From the cell containing the given text, extract its center point as (x, y) coordinate. 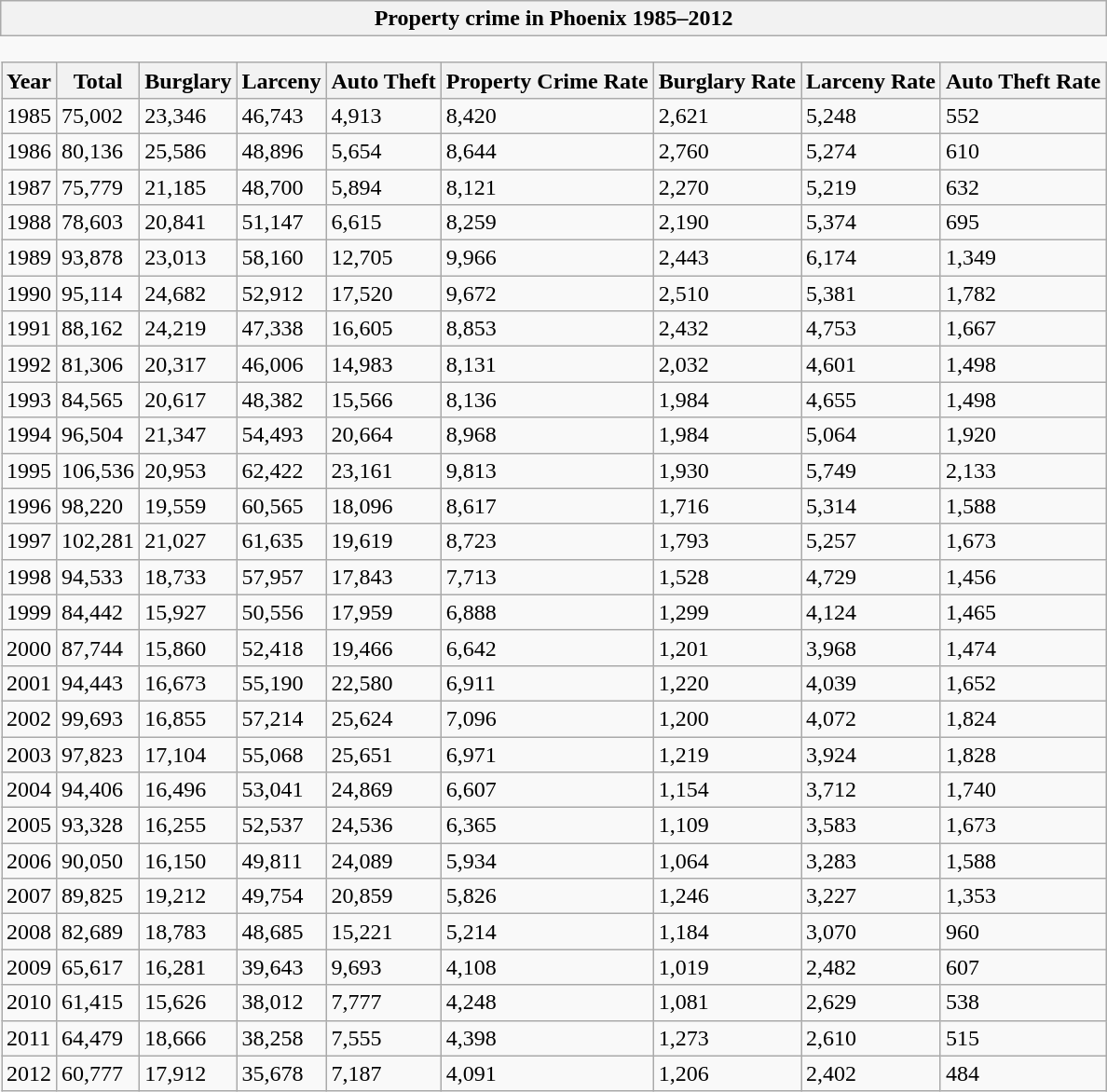
46,743 (281, 116)
2,510 (727, 293)
8,968 (547, 435)
75,779 (99, 187)
484 (1023, 1073)
48,382 (281, 400)
607 (1023, 967)
1,474 (1023, 648)
18,733 (188, 577)
48,685 (281, 932)
20,317 (188, 364)
1993 (30, 400)
95,114 (99, 293)
Year (30, 80)
1,528 (727, 577)
61,415 (99, 1003)
2006 (30, 861)
35,678 (281, 1073)
15,221 (384, 932)
1992 (30, 364)
50,556 (281, 612)
5,894 (384, 187)
2,482 (871, 967)
17,959 (384, 612)
5,749 (871, 471)
1,206 (727, 1073)
94,443 (99, 683)
16,496 (188, 790)
8,617 (547, 506)
52,537 (281, 826)
Burglary Rate (727, 80)
2011 (30, 1038)
1991 (30, 329)
94,533 (99, 577)
1,652 (1023, 683)
6,607 (547, 790)
5,274 (871, 151)
5,654 (384, 151)
84,442 (99, 612)
1,824 (1023, 718)
15,566 (384, 400)
2,432 (727, 329)
21,027 (188, 541)
2,443 (727, 258)
1998 (30, 577)
1,201 (727, 648)
38,258 (281, 1038)
5,314 (871, 506)
24,089 (384, 861)
Larceny (281, 80)
1,299 (727, 612)
6,365 (547, 826)
96,504 (99, 435)
87,744 (99, 648)
80,136 (99, 151)
60,777 (99, 1073)
16,605 (384, 329)
3,070 (871, 932)
62,422 (281, 471)
1987 (30, 187)
1,220 (727, 683)
17,104 (188, 754)
9,966 (547, 258)
2004 (30, 790)
610 (1023, 151)
8,644 (547, 151)
1,184 (727, 932)
4,601 (871, 364)
3,227 (871, 896)
5,381 (871, 293)
23,013 (188, 258)
52,418 (281, 648)
Property Crime Rate (547, 80)
2,190 (727, 223)
7,555 (384, 1038)
18,783 (188, 932)
1,109 (727, 826)
9,813 (547, 471)
2002 (30, 718)
4,072 (871, 718)
22,580 (384, 683)
3,283 (871, 861)
4,729 (871, 577)
5,934 (547, 861)
2003 (30, 754)
97,823 (99, 754)
19,212 (188, 896)
4,913 (384, 116)
2,270 (727, 187)
1,456 (1023, 577)
1,716 (727, 506)
58,160 (281, 258)
20,953 (188, 471)
8,420 (547, 116)
55,068 (281, 754)
5,248 (871, 116)
16,673 (188, 683)
7,096 (547, 718)
6,615 (384, 223)
57,214 (281, 718)
46,006 (281, 364)
8,121 (547, 187)
52,912 (281, 293)
552 (1023, 116)
2,629 (871, 1003)
25,624 (384, 718)
39,643 (281, 967)
1,246 (727, 896)
8,853 (547, 329)
2007 (30, 896)
20,859 (384, 896)
12,705 (384, 258)
16,281 (188, 967)
1995 (30, 471)
2,610 (871, 1038)
49,754 (281, 896)
1,019 (727, 967)
2,760 (727, 151)
Total (99, 80)
1,465 (1023, 612)
98,220 (99, 506)
2000 (30, 648)
94,406 (99, 790)
3,712 (871, 790)
99,693 (99, 718)
5,257 (871, 541)
695 (1023, 223)
47,338 (281, 329)
16,855 (188, 718)
18,666 (188, 1038)
4,398 (547, 1038)
1997 (30, 541)
1,154 (727, 790)
18,096 (384, 506)
24,536 (384, 826)
1986 (30, 151)
16,150 (188, 861)
19,466 (384, 648)
1,782 (1023, 293)
8,136 (547, 400)
6,971 (547, 754)
4,753 (871, 329)
9,672 (547, 293)
5,214 (547, 932)
632 (1023, 187)
25,651 (384, 754)
1989 (30, 258)
2005 (30, 826)
106,536 (99, 471)
25,586 (188, 151)
54,493 (281, 435)
51,147 (281, 223)
19,559 (188, 506)
Auto Theft Rate (1023, 80)
38,012 (281, 1003)
60,565 (281, 506)
1,353 (1023, 896)
17,843 (384, 577)
1,667 (1023, 329)
48,896 (281, 151)
Burglary (188, 80)
6,888 (547, 612)
2009 (30, 967)
1996 (30, 506)
Property crime in Phoenix 1985–2012 (553, 19)
515 (1023, 1038)
1,828 (1023, 754)
2010 (30, 1003)
3,968 (871, 648)
8,259 (547, 223)
2012 (30, 1073)
8,131 (547, 364)
57,957 (281, 577)
2,032 (727, 364)
89,825 (99, 896)
82,689 (99, 932)
17,520 (384, 293)
1999 (30, 612)
1994 (30, 435)
55,190 (281, 683)
49,811 (281, 861)
21,185 (188, 187)
5,826 (547, 896)
19,619 (384, 541)
1,219 (727, 754)
5,374 (871, 223)
538 (1023, 1003)
1,273 (727, 1038)
4,108 (547, 967)
1,740 (1023, 790)
81,306 (99, 364)
4,655 (871, 400)
7,777 (384, 1003)
5,219 (871, 187)
Larceny Rate (871, 80)
16,255 (188, 826)
5,064 (871, 435)
1,200 (727, 718)
6,911 (547, 683)
2,133 (1023, 471)
1,064 (727, 861)
24,869 (384, 790)
1,081 (727, 1003)
15,860 (188, 648)
17,912 (188, 1073)
1,920 (1023, 435)
6,642 (547, 648)
3,583 (871, 826)
8,723 (547, 541)
78,603 (99, 223)
90,050 (99, 861)
4,091 (547, 1073)
88,162 (99, 329)
23,346 (188, 116)
1988 (30, 223)
20,617 (188, 400)
23,161 (384, 471)
2001 (30, 683)
1985 (30, 116)
15,626 (188, 1003)
93,328 (99, 826)
15,927 (188, 612)
64,479 (99, 1038)
93,878 (99, 258)
1,793 (727, 541)
4,124 (871, 612)
1,349 (1023, 258)
24,682 (188, 293)
2,402 (871, 1073)
7,713 (547, 577)
4,039 (871, 683)
9,693 (384, 967)
75,002 (99, 116)
84,565 (99, 400)
61,635 (281, 541)
20,664 (384, 435)
65,617 (99, 967)
102,281 (99, 541)
1,930 (727, 471)
20,841 (188, 223)
2008 (30, 932)
7,187 (384, 1073)
1990 (30, 293)
6,174 (871, 258)
24,219 (188, 329)
4,248 (547, 1003)
21,347 (188, 435)
960 (1023, 932)
14,983 (384, 364)
2,621 (727, 116)
Auto Theft (384, 80)
3,924 (871, 754)
53,041 (281, 790)
48,700 (281, 187)
